Search for the cell housing the specified text and yield its (X, Y) center coordinate. 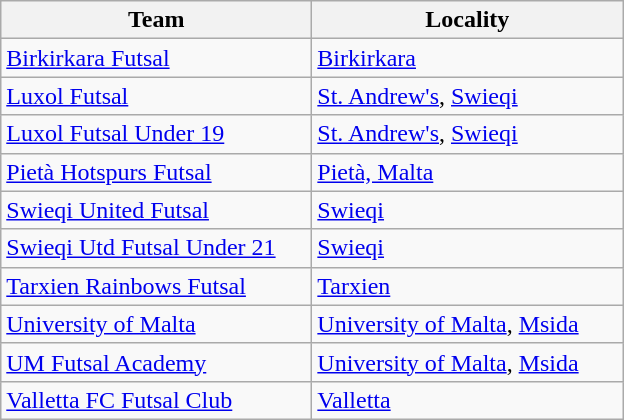
Team (156, 20)
Tarxien (468, 286)
Pietà Hotspurs Futsal (156, 172)
Swieqi United Futsal (156, 210)
Swieqi Utd Futsal Under 21 (156, 248)
Valletta (468, 400)
Luxol Futsal (156, 96)
UM Futsal Academy (156, 362)
Birkirkara Futsal (156, 58)
Pietà, Malta (468, 172)
Valletta FC Futsal Club (156, 400)
University of Malta (156, 324)
Locality (468, 20)
Birkirkara (468, 58)
Luxol Futsal Under 19 (156, 134)
Tarxien Rainbows Futsal (156, 286)
